Provide the [X, Y] coordinate of the cell's center where the given text is located.  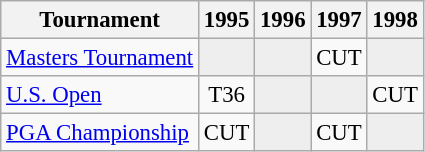
T36 [227, 95]
U.S. Open [100, 95]
1996 [283, 20]
Tournament [100, 20]
Masters Tournament [100, 58]
1995 [227, 20]
PGA Championship [100, 133]
1997 [339, 20]
1998 [395, 20]
